Scan for the cell matching the given text and deliver its (x, y) coordinate at center. 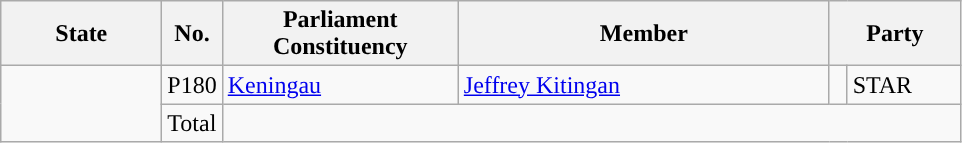
Keningau (340, 85)
STAR (904, 85)
Member (644, 34)
P180 (192, 85)
Parliament Constituency (340, 34)
State (82, 34)
Jeffrey Kitingan (644, 85)
No. (192, 34)
Total (192, 123)
Party (894, 34)
